Extract the [x, y] coordinate from the center of the cell holding the provided text.  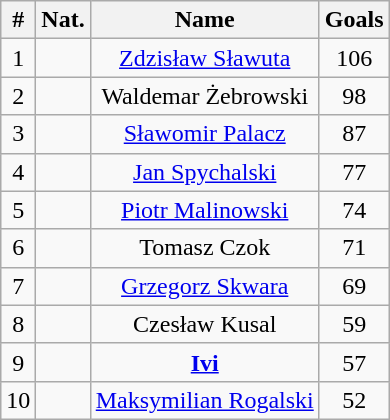
57 [354, 362]
4 [18, 172]
69 [354, 286]
Ivi [204, 362]
6 [18, 248]
8 [18, 324]
Waldemar Żebrowski [204, 96]
Grzegorz Skwara [204, 286]
Nat. [63, 20]
71 [354, 248]
10 [18, 400]
Name [204, 20]
Piotr Malinowski [204, 210]
1 [18, 58]
87 [354, 134]
Sławomir Palacz [204, 134]
52 [354, 400]
Jan Spychalski [204, 172]
106 [354, 58]
9 [18, 362]
2 [18, 96]
Czesław Kusal [204, 324]
5 [18, 210]
Maksymilian Rogalski [204, 400]
59 [354, 324]
74 [354, 210]
Tomasz Czok [204, 248]
7 [18, 286]
3 [18, 134]
77 [354, 172]
98 [354, 96]
# [18, 20]
Zdzisław Sławuta [204, 58]
Goals [354, 20]
